Search for the cell housing the specified text and yield its (X, Y) center coordinate. 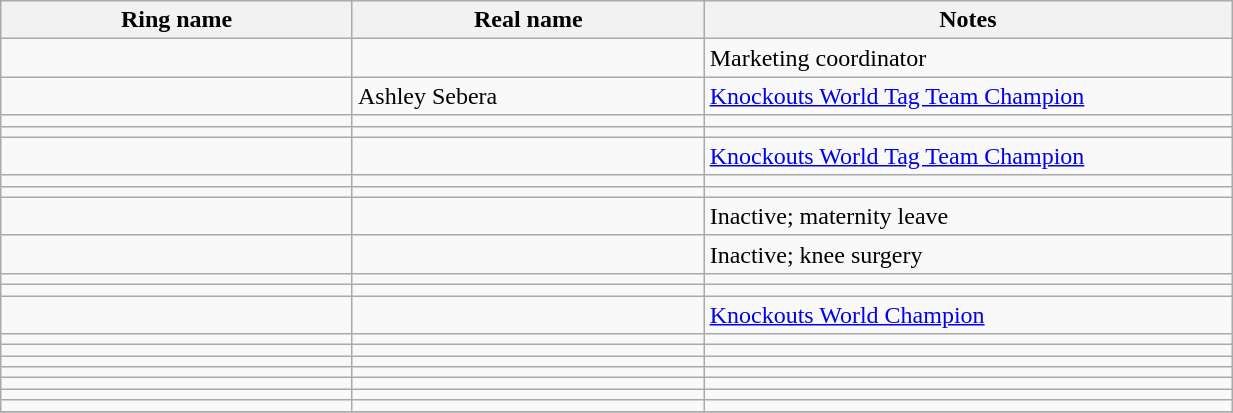
Marketing coordinator (968, 58)
Ring name (177, 20)
Inactive; maternity leave (968, 216)
Knockouts World Champion (968, 315)
Notes (968, 20)
Ashley Sebera (528, 96)
Real name (528, 20)
Inactive; knee surgery (968, 254)
